Find where the given text appears and provide that cell's center as [X, Y] coordinate. 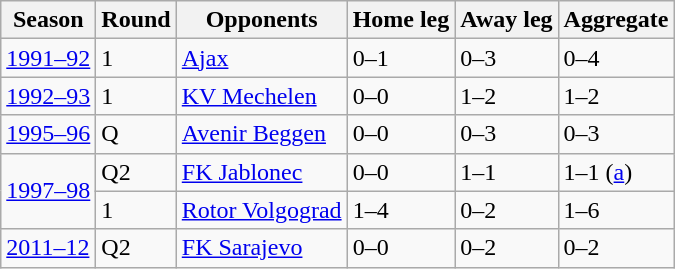
Home leg [401, 20]
Round [136, 20]
2011–12 [48, 248]
Opponents [262, 20]
KV Mechelen [262, 96]
1–6 [616, 210]
Q [136, 134]
1–1 (a) [616, 172]
Ajax [262, 58]
1991–92 [48, 58]
Avenir Beggen [262, 134]
FK Jablonec [262, 172]
Rotor Volgograd [262, 210]
1992–93 [48, 96]
1997–98 [48, 191]
1–1 [506, 172]
0–1 [401, 58]
0–4 [616, 58]
FK Sarajevo [262, 248]
Season [48, 20]
1–4 [401, 210]
1995–96 [48, 134]
Aggregate [616, 20]
Away leg [506, 20]
